Determine the [X, Y] coordinate at the center of the cell enclosing the given text.  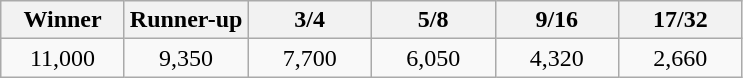
6,050 [433, 58]
Winner [63, 20]
7,700 [310, 58]
5/8 [433, 20]
2,660 [681, 58]
9,350 [186, 58]
17/32 [681, 20]
3/4 [310, 20]
9/16 [557, 20]
Runner-up [186, 20]
11,000 [63, 58]
4,320 [557, 58]
